Determine the [x, y] coordinate at the center of the cell enclosing the given text.  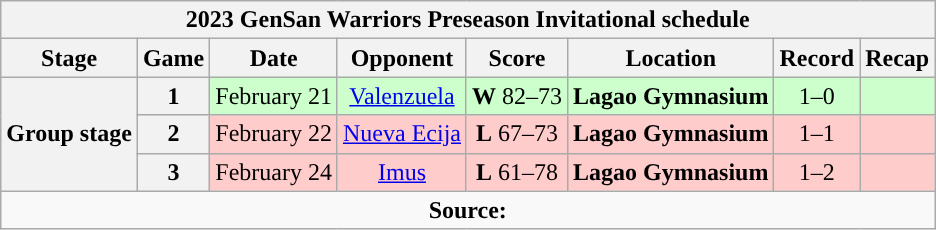
Group stage [70, 134]
Score [516, 58]
L 67–73 [516, 134]
Record [817, 58]
Opponent [402, 58]
February 22 [274, 134]
Location [671, 58]
2023 GenSan Warriors Preseason Invitational schedule [468, 20]
Game [173, 58]
Nueva Ecija [402, 134]
Imus [402, 172]
1–1 [817, 134]
February 21 [274, 96]
1–2 [817, 172]
L 61–78 [516, 172]
1 [173, 96]
Valenzuela [402, 96]
Recap [898, 58]
February 24 [274, 172]
W 82–73 [516, 96]
2 [173, 134]
Stage [70, 58]
1–0 [817, 96]
Source: [468, 210]
Date [274, 58]
3 [173, 172]
